Locate the cell with the specified text and output its (x, y) center coordinate. 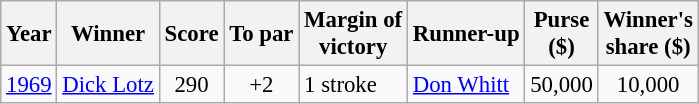
Year (29, 34)
Dick Lotz (108, 85)
Don Whitt (466, 85)
Winner'sshare ($) (648, 34)
+2 (262, 85)
To par (262, 34)
Margin ofvictory (354, 34)
Runner-up (466, 34)
1 stroke (354, 85)
Score (192, 34)
10,000 (648, 85)
Winner (108, 34)
1969 (29, 85)
290 (192, 85)
50,000 (562, 85)
Purse($) (562, 34)
